Provide the [x, y] coordinate of the cell's center where the given text is located.  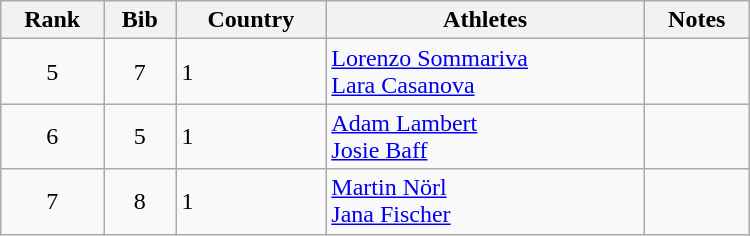
Notes [696, 20]
8 [140, 202]
Adam LambertJosie Baff [486, 136]
Martin NörlJana Fischer [486, 202]
Lorenzo SommarivaLara Casanova [486, 72]
Bib [140, 20]
Country [251, 20]
6 [52, 136]
Athletes [486, 20]
Rank [52, 20]
